Return the [x, y] coordinate for the center point of the cell that contains the specified text.  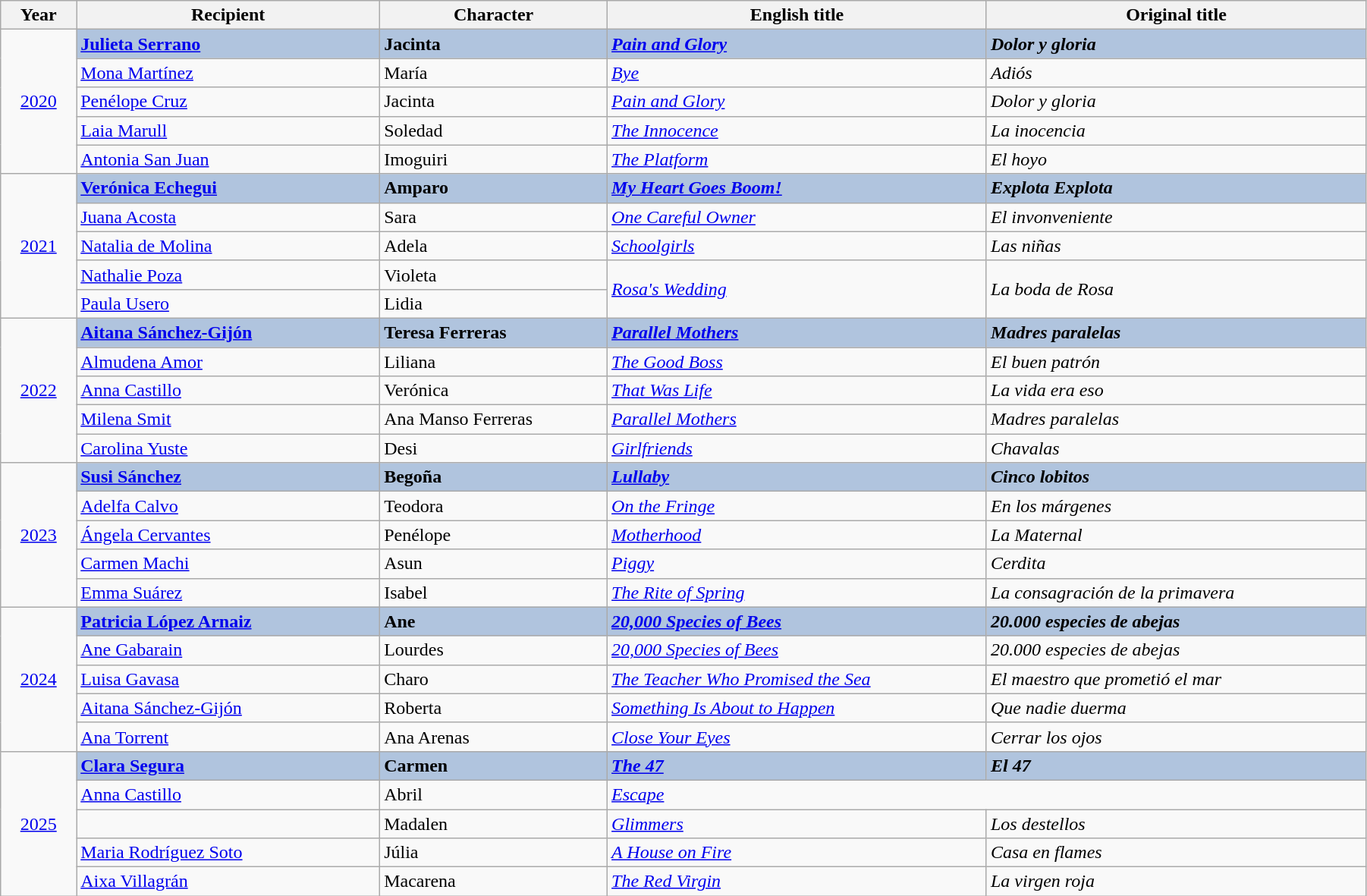
Ane [494, 621]
Ana Torrent [228, 737]
Chavalas [1176, 448]
One Careful Owner [797, 217]
Aixa Villagrán [228, 882]
Amparo [494, 188]
The Platform [797, 159]
Ana Arenas [494, 737]
Laia Marull [228, 130]
Que nadie duerma [1176, 708]
En los márgenes [1176, 506]
2020 [39, 102]
Motherhood [797, 535]
On the Fringe [797, 506]
Natalia de Molina [228, 246]
Piggy [797, 564]
Susi Sánchez [228, 477]
Original title [1176, 15]
Desi [494, 448]
Isabel [494, 593]
Teresa Ferreras [494, 332]
My Heart Goes Boom! [797, 188]
Ángela Cervantes [228, 535]
Macarena [494, 882]
Bye [797, 73]
Girlfriends [797, 448]
The Teacher Who Promised the Sea [797, 679]
The Innocence [797, 130]
Ana Manso Ferreras [494, 420]
Luisa Gavasa [228, 679]
English title [797, 15]
El hoyo [1176, 159]
Ane Gabarain [228, 650]
Close Your Eyes [797, 737]
Milena Smit [228, 420]
Los destellos [1176, 823]
Cinco lobitos [1176, 477]
2022 [39, 390]
Casa en flames [1176, 853]
Nathalie Poza [228, 275]
Penélope [494, 535]
2025 [39, 823]
Charo [494, 679]
Carolina Yuste [228, 448]
Cerrar los ojos [1176, 737]
Juana Acosta [228, 217]
Maria Rodríguez Soto [228, 853]
Carmen Machi [228, 564]
Júlia [494, 853]
The Good Boss [797, 362]
La consagración de la primavera [1176, 593]
2021 [39, 246]
2024 [39, 679]
Liliana [494, 362]
Escape [987, 794]
Rosa's Wedding [797, 289]
Emma Suárez [228, 593]
Almudena Amor [228, 362]
Recipient [228, 15]
Adelfa Calvo [228, 506]
Adiós [1176, 73]
Las niñas [1176, 246]
Penélope Cruz [228, 102]
Madalen [494, 823]
Verónica [494, 391]
Something Is About to Happen [797, 708]
Imoguiri [494, 159]
Adela [494, 246]
Abril [494, 794]
The Red Virgin [797, 882]
Begoña [494, 477]
La vida era eso [1176, 391]
Paula Usero [228, 303]
El 47 [1176, 766]
Violeta [494, 275]
El maestro que prometió el mar [1176, 679]
El buen patrón [1176, 362]
Character [494, 15]
La Maternal [1176, 535]
That Was Life [797, 391]
Verónica Echegui [228, 188]
Soledad [494, 130]
Lidia [494, 303]
La virgen roja [1176, 882]
Antonia San Juan [228, 159]
Carmen [494, 766]
Asun [494, 564]
Julieta Serrano [228, 44]
The 47 [797, 766]
Cerdita [1176, 564]
Explota Explota [1176, 188]
Clara Segura [228, 766]
Sara [494, 217]
El invonveniente [1176, 217]
Lourdes [494, 650]
Roberta [494, 708]
A House on Fire [797, 853]
La boda de Rosa [1176, 289]
La inocencia [1176, 130]
Year [39, 15]
Teodora [494, 506]
María [494, 73]
The Rite of Spring [797, 593]
Lullaby [797, 477]
Patricia López Arnaiz [228, 621]
2023 [39, 535]
Glimmers [797, 823]
Mona Martínez [228, 73]
Schoolgirls [797, 246]
